Find where the given text appears and provide that cell's center as (X, Y) coordinate. 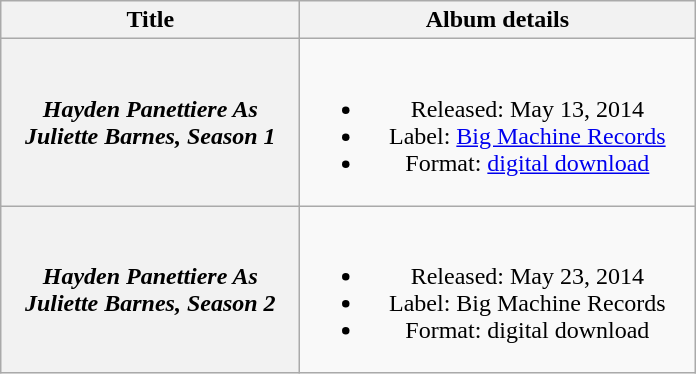
Album details (498, 20)
Hayden Panettiere As Juliette Barnes, Season 1 (150, 122)
Released: May 23, 2014Label: Big Machine RecordsFormat: digital download (498, 290)
Released: May 13, 2014Label: Big Machine RecordsFormat: digital download (498, 122)
Title (150, 20)
Hayden Panettiere As Juliette Barnes, Season 2 (150, 290)
